Search for the cell housing the specified text and yield its (x, y) center coordinate. 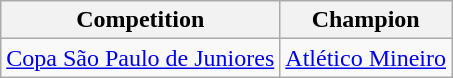
Competition (140, 20)
Atlético Mineiro (366, 58)
Champion (366, 20)
Copa São Paulo de Juniores (140, 58)
